Determine the (x, y) coordinate at the center of the cell enclosing the given text.  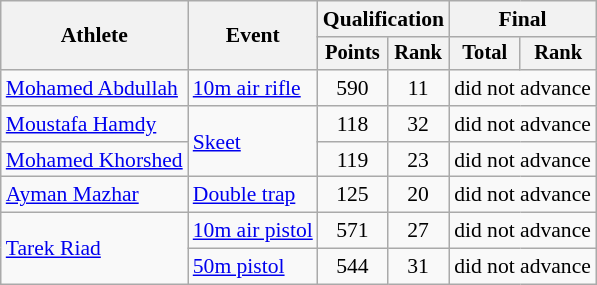
50m pistol (253, 267)
11 (418, 88)
Total (484, 54)
31 (418, 267)
Points (352, 54)
Final (522, 19)
Tarek Riad (94, 248)
Qualification (384, 19)
Ayman Mazhar (94, 195)
Skeet (253, 142)
20 (418, 195)
27 (418, 231)
Athlete (94, 36)
Double trap (253, 195)
Mohamed Khorshed (94, 160)
Mohamed Abdullah (94, 88)
571 (352, 231)
10m air pistol (253, 231)
544 (352, 267)
10m air rifle (253, 88)
118 (352, 124)
Event (253, 36)
125 (352, 195)
Moustafa Hamdy (94, 124)
119 (352, 160)
590 (352, 88)
32 (418, 124)
23 (418, 160)
